Find where the given text appears and provide that cell's center as (X, Y) coordinate. 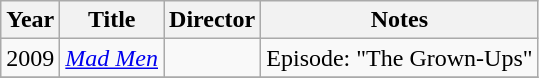
Title (112, 20)
Director (212, 20)
Notes (400, 20)
2009 (30, 58)
Mad Men (112, 58)
Year (30, 20)
Episode: "The Grown-Ups" (400, 58)
